Return [X, Y] of the center of cell containing provided text 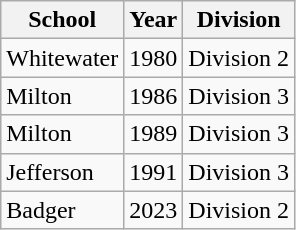
1980 [154, 58]
Year [154, 20]
Jefferson [62, 172]
Whitewater [62, 58]
School [62, 20]
Badger [62, 210]
1986 [154, 96]
Division [239, 20]
1989 [154, 134]
1991 [154, 172]
2023 [154, 210]
